From the cell containing the given text, extract its center point as [X, Y] coordinate. 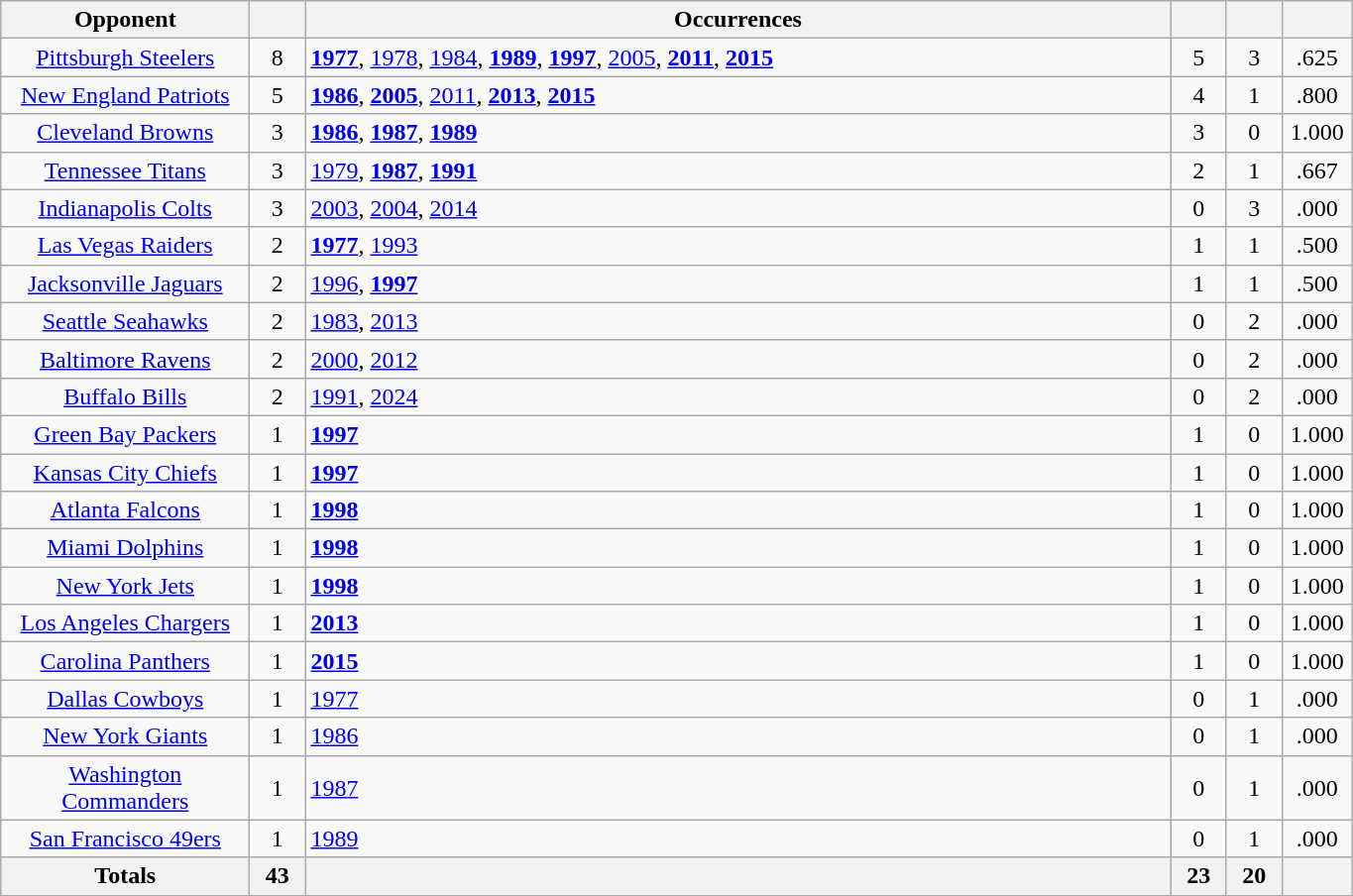
2013 [737, 623]
Carolina Panthers [125, 661]
Seattle Seahawks [125, 321]
1987 [737, 787]
1989 [737, 839]
.667 [1316, 170]
Miami Dolphins [125, 548]
20 [1254, 876]
San Francisco 49ers [125, 839]
23 [1198, 876]
Jacksonville Jaguars [125, 283]
1977, 1993 [737, 246]
43 [278, 876]
Tennessee Titans [125, 170]
Dallas Cowboys [125, 699]
Opponent [125, 20]
Kansas City Chiefs [125, 473]
Totals [125, 876]
Washington Commanders [125, 787]
1996, 1997 [737, 283]
.625 [1316, 57]
Atlanta Falcons [125, 510]
Occurrences [737, 20]
New York Jets [125, 586]
.800 [1316, 95]
2000, 2012 [737, 359]
1979, 1987, 1991 [737, 170]
New York Giants [125, 736]
Buffalo Bills [125, 396]
1983, 2013 [737, 321]
Indianapolis Colts [125, 208]
New England Patriots [125, 95]
1986, 1987, 1989 [737, 133]
Los Angeles Chargers [125, 623]
1986, 2005, 2011, 2013, 2015 [737, 95]
Las Vegas Raiders [125, 246]
1977, 1978, 1984, 1989, 1997, 2005, 2011, 2015 [737, 57]
8 [278, 57]
1991, 2024 [737, 396]
Cleveland Browns [125, 133]
2003, 2004, 2014 [737, 208]
1977 [737, 699]
Pittsburgh Steelers [125, 57]
2015 [737, 661]
Green Bay Packers [125, 434]
Baltimore Ravens [125, 359]
4 [1198, 95]
1986 [737, 736]
